Locate the cell with the specified text and output its (X, Y) center coordinate. 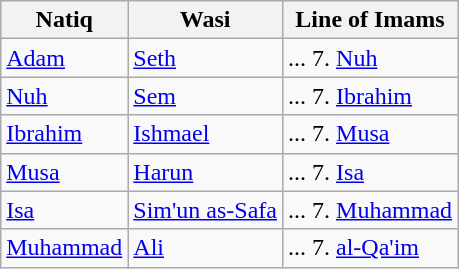
Isa (64, 210)
Sim'un as-Safa (206, 210)
... 7. Musa (370, 134)
Harun (206, 172)
Musa (64, 172)
Sem (206, 96)
Line of Imams (370, 20)
... 7. Muhammad (370, 210)
... 7. Isa (370, 172)
Ishmael (206, 134)
... 7. al-Qa'im (370, 248)
Natiq (64, 20)
Nuh (64, 96)
... 7. Nuh (370, 58)
Seth (206, 58)
Adam (64, 58)
... 7. Ibrahim (370, 96)
Ibrahim (64, 134)
Muhammad (64, 248)
Wasi (206, 20)
Ali (206, 248)
